Scan for the cell matching the given text and deliver its (X, Y) coordinate at center. 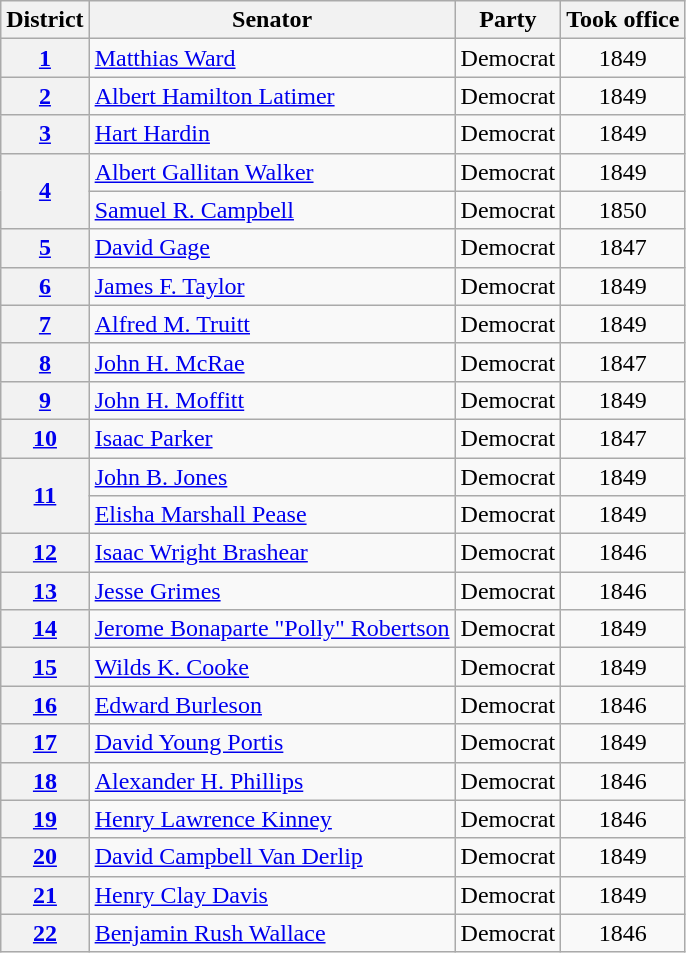
Albert Hamilton Latimer (272, 96)
David Campbell Van Derlip (272, 857)
Jerome Bonaparte "Polly" Robertson (272, 629)
6 (45, 286)
Isaac Parker (272, 438)
10 (45, 438)
7 (45, 324)
David Gage (272, 248)
17 (45, 743)
13 (45, 591)
Edward Burleson (272, 705)
2 (45, 96)
Matthias Ward (272, 58)
12 (45, 553)
20 (45, 857)
14 (45, 629)
Jesse Grimes (272, 591)
8 (45, 362)
Benjamin Rush Wallace (272, 933)
David Young Portis (272, 743)
9 (45, 400)
22 (45, 933)
Henry Lawrence Kinney (272, 819)
16 (45, 705)
Henry Clay Davis (272, 895)
4 (45, 191)
John H. McRae (272, 362)
Isaac Wright Brashear (272, 553)
3 (45, 134)
Senator (272, 20)
Alexander H. Phillips (272, 781)
19 (45, 819)
1 (45, 58)
Took office (623, 20)
18 (45, 781)
Alfred M. Truitt (272, 324)
John B. Jones (272, 477)
Samuel R. Campbell (272, 210)
5 (45, 248)
11 (45, 496)
21 (45, 895)
15 (45, 667)
Party (508, 20)
Wilds K. Cooke (272, 667)
Hart Hardin (272, 134)
District (45, 20)
John H. Moffitt (272, 400)
1850 (623, 210)
Elisha Marshall Pease (272, 515)
Albert Gallitan Walker (272, 172)
James F. Taylor (272, 286)
